Return the (X, Y) coordinate for the center point of the cell that contains the specified text.  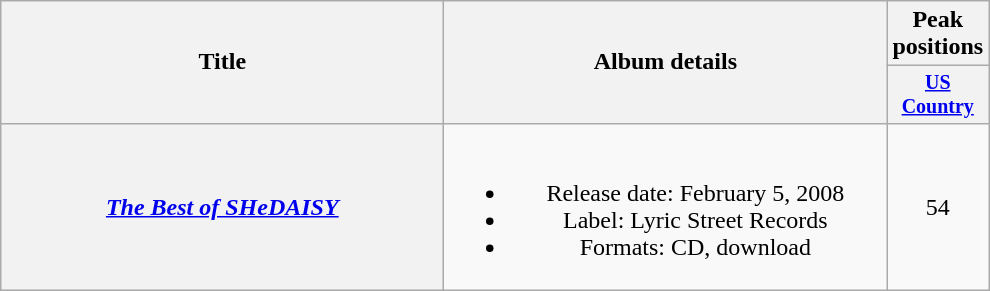
The Best of SHeDAISY (222, 206)
US Country (938, 94)
Peak positions (938, 34)
Album details (666, 62)
Release date: February 5, 2008Label: Lyric Street RecordsFormats: CD, download (666, 206)
Title (222, 62)
54 (938, 206)
